Determine the (X, Y) coordinate at the center of the cell enclosing the given text.  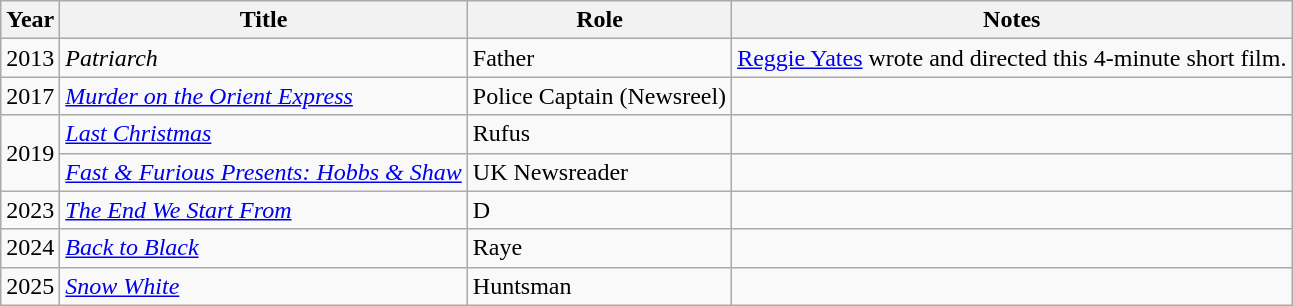
Role (599, 20)
2025 (30, 286)
Huntsman (599, 286)
Last Christmas (264, 134)
Murder on the Orient Express (264, 96)
Snow White (264, 286)
Father (599, 58)
Title (264, 20)
Rufus (599, 134)
The End We Start From (264, 210)
Fast & Furious Presents: Hobbs & Shaw (264, 172)
D (599, 210)
Reggie Yates wrote and directed this 4-minute short film. (1012, 58)
2023 (30, 210)
Year (30, 20)
UK Newsreader (599, 172)
Police Captain (Newsreel) (599, 96)
2013 (30, 58)
2019 (30, 153)
Notes (1012, 20)
Patriarch (264, 58)
Raye (599, 248)
2017 (30, 96)
Back to Black (264, 248)
2024 (30, 248)
